Provide the [X, Y] coordinate of the cell's center where the given text is located.  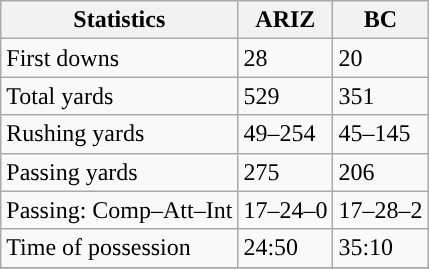
BC [380, 20]
351 [380, 96]
35:10 [380, 248]
275 [286, 172]
49–254 [286, 134]
206 [380, 172]
Passing yards [120, 172]
20 [380, 58]
529 [286, 96]
Statistics [120, 20]
17–24–0 [286, 210]
First downs [120, 58]
Passing: Comp–Att–Int [120, 210]
Time of possession [120, 248]
17–28–2 [380, 210]
24:50 [286, 248]
45–145 [380, 134]
Rushing yards [120, 134]
Total yards [120, 96]
ARIZ [286, 20]
28 [286, 58]
